Detect which cell encompasses the target text, then output its (X, Y) center coordinate. 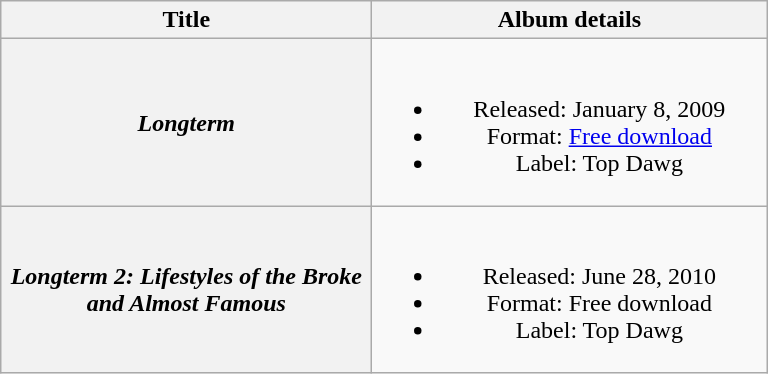
Released: January 8, 2009Format: Free downloadLabel: Top Dawg (570, 122)
Released: June 28, 2010Format: Free downloadLabel: Top Dawg (570, 290)
Longterm 2: Lifestyles of the Broke and Almost Famous (186, 290)
Longterm (186, 122)
Title (186, 20)
Album details (570, 20)
